Detect which cell encompasses the target text, then output its [X, Y] center coordinate. 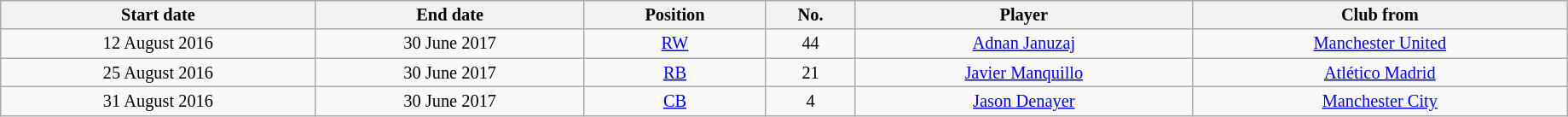
Javier Manquillo [1023, 73]
4 [811, 101]
RB [675, 73]
Adnan Januzaj [1023, 44]
Atlético Madrid [1380, 73]
Jason Denayer [1023, 101]
12 August 2016 [159, 44]
44 [811, 44]
Manchester City [1380, 101]
No. [811, 15]
CB [675, 101]
RW [675, 44]
21 [811, 73]
Player [1023, 15]
Club from [1380, 15]
End date [450, 15]
Start date [159, 15]
Manchester United [1380, 44]
25 August 2016 [159, 73]
Position [675, 15]
31 August 2016 [159, 101]
